Capture the cell that displays the provided text and extract its (X, Y) central coordinate. 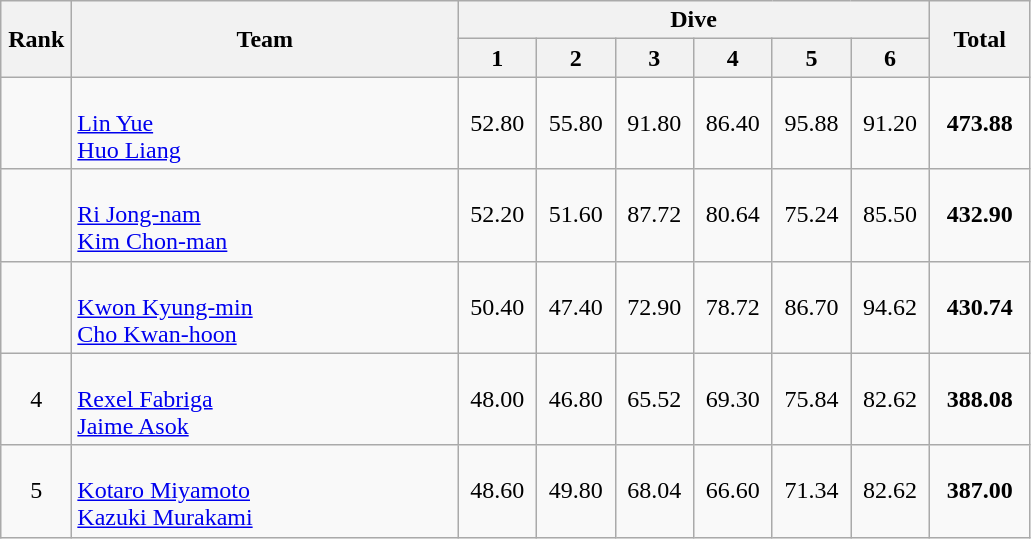
Rank (36, 39)
473.88 (980, 123)
78.72 (734, 307)
52.20 (498, 215)
52.80 (498, 123)
75.24 (812, 215)
91.80 (654, 123)
Dive (694, 20)
2 (576, 58)
387.00 (980, 491)
47.40 (576, 307)
65.52 (654, 399)
Kotaro MiyamotoKazuki Murakami (265, 491)
80.64 (734, 215)
6 (890, 58)
49.80 (576, 491)
48.00 (498, 399)
432.90 (980, 215)
66.60 (734, 491)
430.74 (980, 307)
48.60 (498, 491)
55.80 (576, 123)
3 (654, 58)
95.88 (812, 123)
50.40 (498, 307)
87.72 (654, 215)
Ri Jong-namKim Chon-man (265, 215)
75.84 (812, 399)
Lin YueHuo Liang (265, 123)
1 (498, 58)
69.30 (734, 399)
71.34 (812, 491)
72.90 (654, 307)
51.60 (576, 215)
86.70 (812, 307)
68.04 (654, 491)
94.62 (890, 307)
91.20 (890, 123)
Total (980, 39)
Rexel FabrigaJaime Asok (265, 399)
85.50 (890, 215)
Kwon Kyung-minCho Kwan-hoon (265, 307)
Team (265, 39)
46.80 (576, 399)
388.08 (980, 399)
86.40 (734, 123)
